Pinpoint the cell where the given text exists, returning its (X, Y) midpoint coordinate. 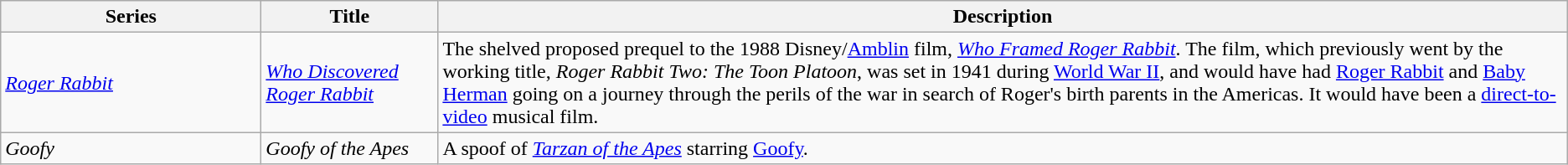
Who Discovered Roger Rabbit (350, 82)
Title (350, 17)
Description (1003, 17)
Goofy (131, 148)
A spoof of Tarzan of the Apes starring Goofy. (1003, 148)
Roger Rabbit (131, 82)
Series (131, 17)
Goofy of the Apes (350, 148)
